Determine the (X, Y) coordinate at the center of the cell enclosing the given text.  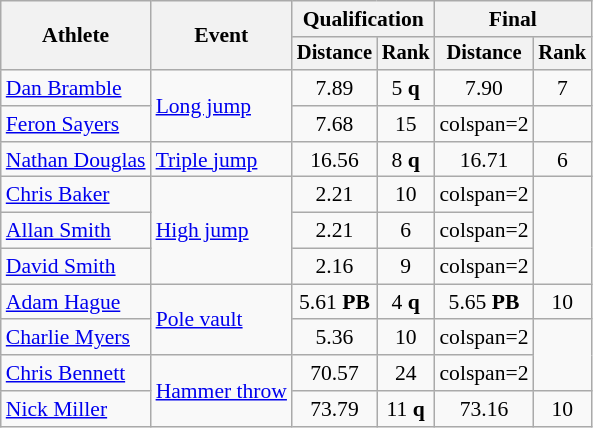
Nathan Douglas (76, 160)
11 q (406, 409)
Feron Sayers (76, 124)
David Smith (76, 267)
73.16 (484, 409)
High jump (222, 230)
5.61 PB (334, 302)
Chris Baker (76, 195)
9 (406, 267)
7.89 (334, 88)
Pole vault (222, 320)
Hammer throw (222, 390)
2.16 (334, 267)
73.79 (334, 409)
Long jump (222, 106)
7.68 (334, 124)
16.71 (484, 160)
70.57 (334, 373)
Final (512, 19)
Event (222, 36)
15 (406, 124)
7.90 (484, 88)
4 q (406, 302)
24 (406, 373)
Triple jump (222, 160)
Adam Hague (76, 302)
Allan Smith (76, 231)
Qualification (363, 19)
16.56 (334, 160)
Nick Miller (76, 409)
5 q (406, 88)
5.36 (334, 338)
7 (563, 88)
8 q (406, 160)
Chris Bennett (76, 373)
Dan Bramble (76, 88)
5.65 PB (484, 302)
Charlie Myers (76, 338)
Athlete (76, 36)
